Pinpoint the cell where the given text exists, returning its (x, y) midpoint coordinate. 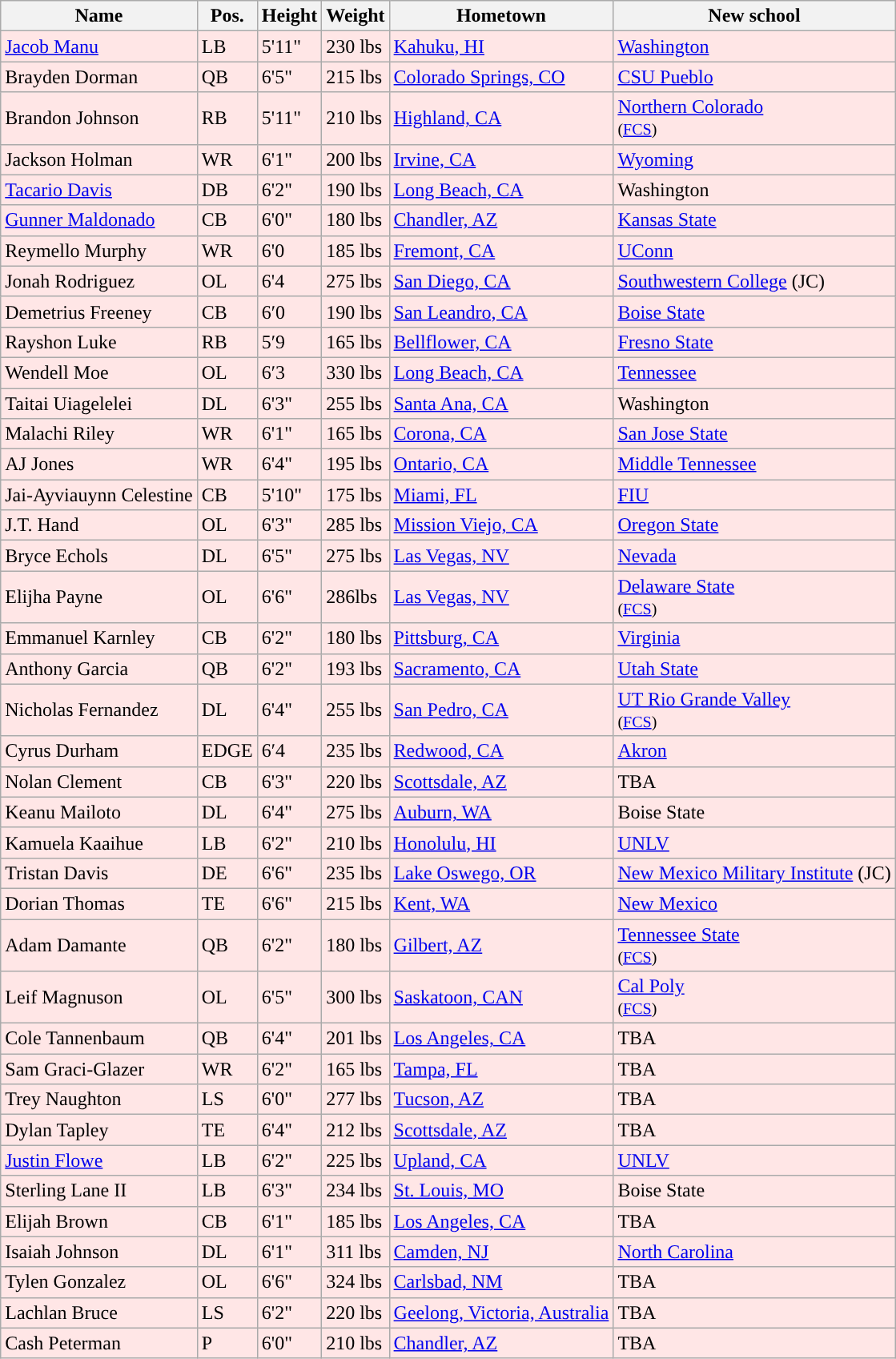
Sam Graci-Glazer (99, 1069)
Elijah Brown (99, 1221)
311 lbs (356, 1252)
5′9 (289, 342)
Dorian Thomas (99, 903)
Taitai Uiagelelei (99, 403)
Brayden Dorman (99, 77)
6′3 (289, 372)
Justin Flowe (99, 1160)
Tylen Gonzalez (99, 1282)
AJ Jones (99, 464)
UT Rio Grande Valley (FCS) (754, 710)
Jackson Holman (99, 159)
324 lbs (356, 1282)
Tacario Davis (99, 190)
Auburn, WA (501, 812)
Kamuela Kaaihue (99, 842)
Kahuku, HI (501, 46)
193 lbs (356, 669)
Demetrius Freeney (99, 312)
Northern Colorado (FCS) (754, 119)
Anthony Garcia (99, 669)
Santa Ana, CA (501, 403)
Fremont, CA (501, 251)
Kent, WA (501, 903)
Honolulu, HI (501, 842)
Colorado Springs, CO (501, 77)
Bellflower, CA (501, 342)
Tampa, FL (501, 1069)
Rayshon Luke (99, 342)
Reymello Murphy (99, 251)
Cyrus Durham (99, 751)
Lake Oswego, OR (501, 873)
Middle Tennessee (754, 464)
Malachi Riley (99, 434)
Height (289, 16)
Pos. (227, 16)
300 lbs (356, 998)
Tucson, AZ (501, 1100)
Virginia (754, 638)
UConn (754, 251)
P (227, 1343)
Mission Viejo, CA (501, 525)
North Carolina (754, 1252)
Wendell Moe (99, 372)
Delaware State (FCS) (754, 597)
Southwestern College (JC) (754, 281)
New Mexico Military Institute (JC) (754, 873)
230 lbs (356, 46)
EDGE (227, 751)
234 lbs (356, 1191)
Nicholas Fernandez (99, 710)
Redwood, CA (501, 751)
Jonah Rodriguez (99, 281)
Geelong, Victoria, Australia (501, 1313)
286lbs (356, 597)
201 lbs (356, 1039)
Elijha Payne (99, 597)
New Mexico (754, 903)
Tennessee State (FCS) (754, 945)
Irvine, CA (501, 159)
Dylan Tapley (99, 1130)
Trey Naughton (99, 1100)
330 lbs (356, 372)
DE (227, 873)
195 lbs (356, 464)
Tennessee (754, 372)
Saskatoon, CAN (501, 998)
Pittsburg, CA (501, 638)
Tristan Davis (99, 873)
Name (99, 16)
J.T. Hand (99, 525)
Highland, CA (501, 119)
San Pedro, CA (501, 710)
Brandon Johnson (99, 119)
Carlsbad, NM (501, 1282)
Jai-Ayviauynn Celestine (99, 495)
Cal Poly (FCS) (754, 998)
225 lbs (356, 1160)
Nolan Clement (99, 782)
6′0 (289, 312)
Gilbert, AZ (501, 945)
St. Louis, MO (501, 1191)
Upland, CA (501, 1160)
Cole Tannenbaum (99, 1039)
Lachlan Bruce (99, 1313)
285 lbs (356, 525)
Miami, FL (501, 495)
DB (227, 190)
Bryce Echols (99, 556)
Kansas State (754, 220)
277 lbs (356, 1100)
Weight (356, 16)
Leif Magnuson (99, 998)
FIU (754, 495)
San Jose State (754, 434)
New school (754, 16)
Isaiah Johnson (99, 1252)
6'4 (289, 281)
Adam Damante (99, 945)
Sterling Lane II (99, 1191)
6'0 (289, 251)
Camden, NJ (501, 1252)
Nevada (754, 556)
Akron (754, 751)
Emmanuel Karnley (99, 638)
Hometown (501, 16)
212 lbs (356, 1130)
Ontario, CA (501, 464)
Cash Peterman (99, 1343)
6′4 (289, 751)
Wyoming (754, 159)
Sacramento, CA (501, 669)
5'10" (289, 495)
Gunner Maldonado (99, 220)
175 lbs (356, 495)
200 lbs (356, 159)
Corona, CA (501, 434)
Oregon State (754, 525)
San Leandro, CA (501, 312)
Utah State (754, 669)
Fresno State (754, 342)
Keanu Mailoto (99, 812)
San Diego, CA (501, 281)
Jacob Manu (99, 46)
CSU Pueblo (754, 77)
